Return the (X, Y) coordinate for the center point of the cell that contains the specified text.  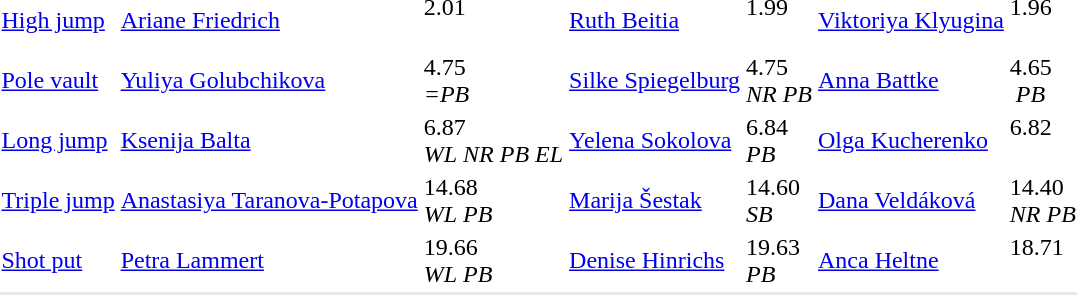
Marija Šestak (655, 200)
6.87WL NR PB EL (493, 140)
Anca Heltne (910, 260)
6.82 (1042, 140)
14.40NR PB (1042, 200)
Silke Spiegelburg (655, 80)
4.65 PB (1042, 80)
Shot put (58, 260)
Pole vault (58, 80)
Olga Kucherenko (910, 140)
4.75NR PB (778, 80)
Dana Veldáková (910, 200)
19.66WL PB (493, 260)
Triple jump (58, 200)
Yuliya Golubchikova (269, 80)
Yelena Sokolova (655, 140)
Long jump (58, 140)
4.75=PB (493, 80)
Ksenija Balta (269, 140)
14.60SB (778, 200)
Petra Lammert (269, 260)
18.71 (1042, 260)
Denise Hinrichs (655, 260)
Anastasiya Taranova-Potapova (269, 200)
19.63PB (778, 260)
14.68WL PB (493, 200)
6.84PB (778, 140)
Anna Battke (910, 80)
